From the cell containing the given text, extract its center point as [X, Y] coordinate. 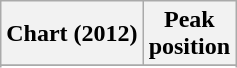
Chart (2012) [72, 34]
Peakposition [189, 34]
